Provide the (x, y) coordinate of the cell's center where the given text is located.  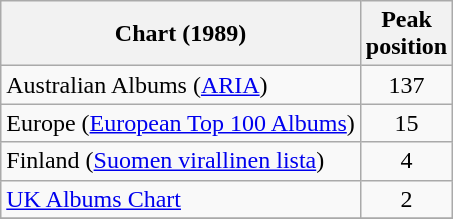
15 (406, 123)
Australian Albums (ARIA) (181, 85)
Chart (1989) (181, 34)
137 (406, 85)
2 (406, 199)
Peakposition (406, 34)
Europe (European Top 100 Albums) (181, 123)
UK Albums Chart (181, 199)
Finland (Suomen virallinen lista) (181, 161)
4 (406, 161)
